Return the [x, y] coordinate for the center point of the cell that contains the specified text.  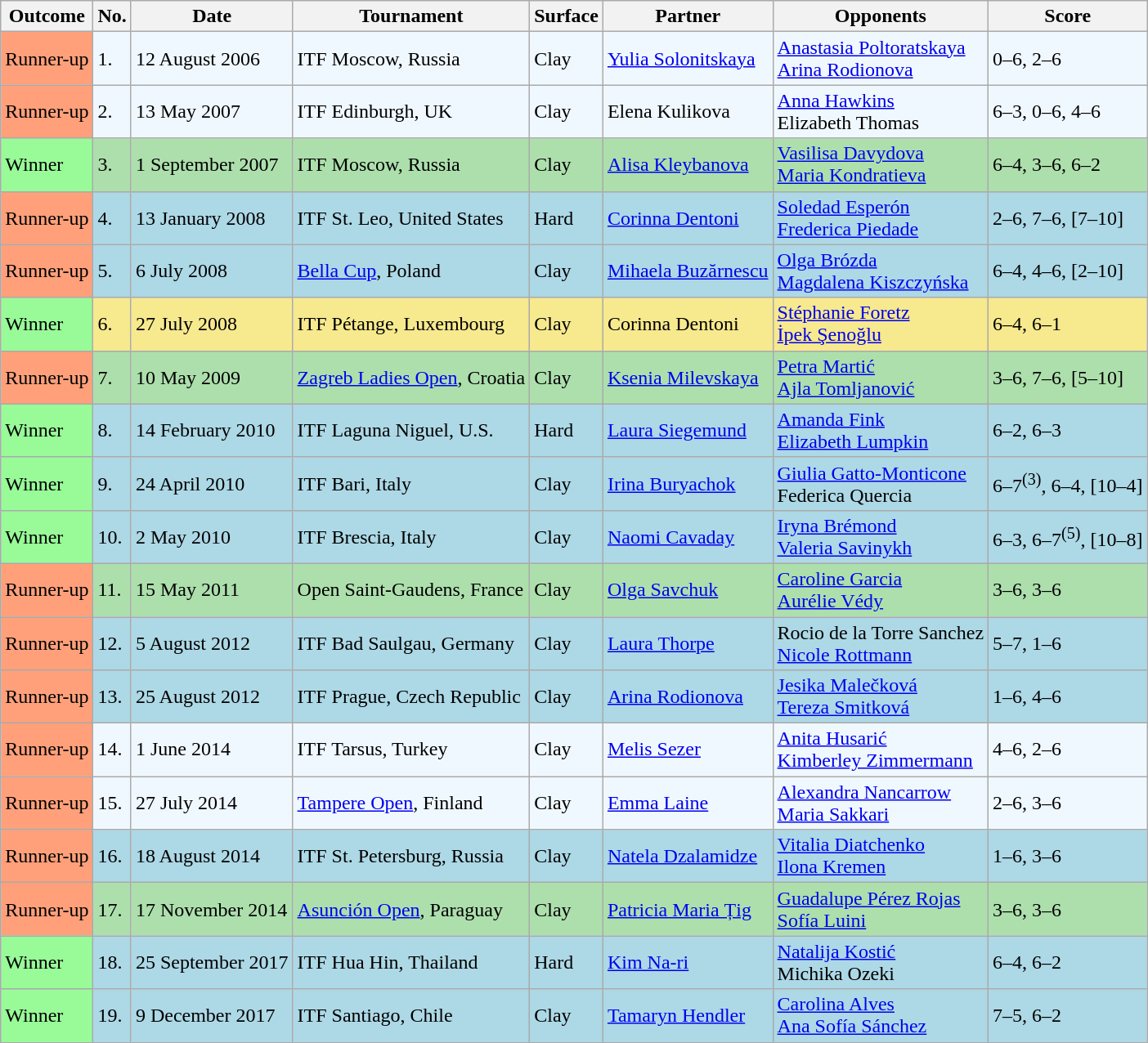
Caroline Garcia Aurélie Védy [881, 590]
Melis Sezer [688, 750]
Emma Laine [688, 803]
ITF Bari, Italy [411, 484]
1 September 2007 [212, 165]
13. [112, 696]
Date [212, 16]
6–4, 6–1 [1068, 324]
Carolina Alves Ana Sofía Sánchez [881, 1015]
13 January 2008 [212, 217]
ITF Laguna Niguel, U.S. [411, 430]
12 August 2006 [212, 59]
16. [112, 857]
6. [112, 324]
Zagreb Ladies Open, Croatia [411, 378]
27 July 2014 [212, 803]
10 May 2009 [212, 378]
27 July 2008 [212, 324]
2–6, 3–6 [1068, 803]
No. [112, 16]
25 August 2012 [212, 696]
13 May 2007 [212, 111]
3–6, 7–6, [5–10] [1068, 378]
Laura Siegemund [688, 430]
Elena Kulikova [688, 111]
6–3, 6–7(5), [10–8] [1068, 536]
14. [112, 750]
Giulia Gatto-Monticone Federica Quercia [881, 484]
11. [112, 590]
Tamaryn Hendler [688, 1015]
14 February 2010 [212, 430]
Petra Martić Ajla Tomljanović [881, 378]
Tampere Open, Finland [411, 803]
Naomi Cavaday [688, 536]
Alisa Kleybanova [688, 165]
ITF Hua Hin, Thailand [411, 963]
ITF Santiago, Chile [411, 1015]
ITF Tarsus, Turkey [411, 750]
ITF St. Leo, United States [411, 217]
17. [112, 909]
Laura Thorpe [688, 642]
Rocio de la Torre Sanchez Nicole Rottmann [881, 642]
6–2, 6–3 [1068, 430]
Yulia Solonitskaya [688, 59]
Arina Rodionova [688, 696]
24 April 2010 [212, 484]
6 July 2008 [212, 271]
5. [112, 271]
Olga Savchuk [688, 590]
6–3, 0–6, 4–6 [1068, 111]
ITF St. Petersburg, Russia [411, 857]
19. [112, 1015]
Kim Na-ri [688, 963]
18 August 2014 [212, 857]
0–6, 2–6 [1068, 59]
Amanda Fink Elizabeth Lumpkin [881, 430]
5 August 2012 [212, 642]
Stéphanie Foretz İpek Şenoğlu [881, 324]
2 May 2010 [212, 536]
Bella Cup, Poland [411, 271]
Score [1068, 16]
15 May 2011 [212, 590]
7–5, 6–2 [1068, 1015]
Asunción Open, Paraguay [411, 909]
Anita Husarić Kimberley Zimmermann [881, 750]
17 November 2014 [212, 909]
Olga Brózda Magdalena Kiszczyńska [881, 271]
ITF Prague, Czech Republic [411, 696]
8. [112, 430]
Anastasia Poltoratskaya Arina Rodionova [881, 59]
Patricia Maria Țig [688, 909]
Natela Dzalamidze [688, 857]
Alexandra Nancarrow Maria Sakkari [881, 803]
25 September 2017 [212, 963]
1–6, 4–6 [1068, 696]
Irina Buryachok [688, 484]
Vitalia Diatchenko Ilona Kremen [881, 857]
Jesika Malečková Tereza Smitková [881, 696]
9 December 2017 [212, 1015]
1. [112, 59]
4. [112, 217]
Vasilisa Davydova Maria Kondratieva [881, 165]
6–4, 3–6, 6–2 [1068, 165]
Iryna Brémond Valeria Savinykh [881, 536]
5–7, 1–6 [1068, 642]
6–4, 4–6, [2–10] [1068, 271]
Surface [567, 16]
Anna Hawkins Elizabeth Thomas [881, 111]
Partner [688, 16]
4–6, 2–6 [1068, 750]
2. [112, 111]
ITF Edinburgh, UK [411, 111]
ITF Pétange, Luxembourg [411, 324]
Natalija Kostić Michika Ozeki [881, 963]
Tournament [411, 16]
Guadalupe Pérez Rojas Sofía Luini [881, 909]
15. [112, 803]
Ksenia Milevskaya [688, 378]
1 June 2014 [212, 750]
9. [112, 484]
18. [112, 963]
Open Saint-Gaudens, France [411, 590]
6–4, 6–2 [1068, 963]
12. [112, 642]
2–6, 7–6, [7–10] [1068, 217]
ITF Brescia, Italy [411, 536]
Outcome [47, 16]
ITF Bad Saulgau, Germany [411, 642]
7. [112, 378]
3. [112, 165]
Opponents [881, 16]
Mihaela Buzărnescu [688, 271]
6–7(3), 6–4, [10–4] [1068, 484]
10. [112, 536]
Soledad Esperón Frederica Piedade [881, 217]
1–6, 3–6 [1068, 857]
